Provide the (X, Y) coordinate of the cell's center where the given text is located.  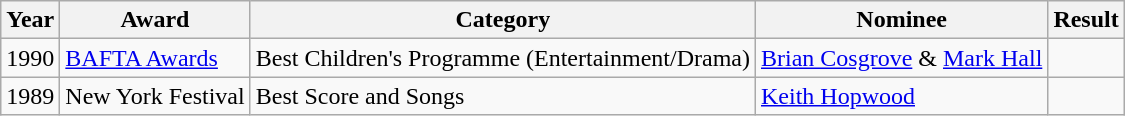
Category (502, 20)
Best Score and Songs (502, 96)
Result (1086, 20)
Nominee (901, 20)
BAFTA Awards (155, 58)
Year (30, 20)
1990 (30, 58)
Brian Cosgrove & Mark Hall (901, 58)
Keith Hopwood (901, 96)
Best Children's Programme (Entertainment/Drama) (502, 58)
1989 (30, 96)
New York Festival (155, 96)
Award (155, 20)
